Scan for the cell matching the given text and deliver its [X, Y] coordinate at center. 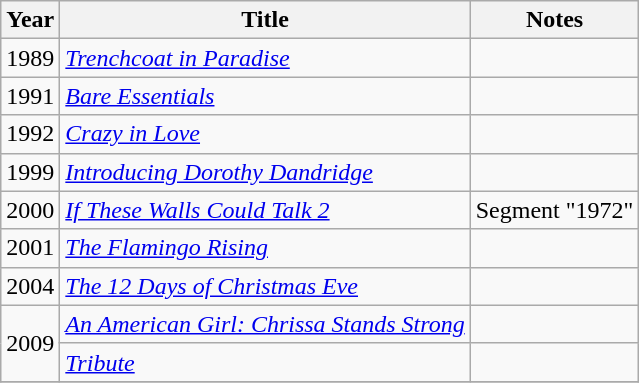
Title [265, 20]
An American Girl: Chrissa Stands Strong [265, 324]
2004 [30, 286]
If These Walls Could Talk 2 [265, 210]
Introducing Dorothy Dandridge [265, 172]
Trenchcoat in Paradise [265, 58]
Tribute [265, 362]
2009 [30, 343]
The 12 Days of Christmas Eve [265, 286]
2000 [30, 210]
Crazy in Love [265, 134]
Year [30, 20]
1991 [30, 96]
Segment "1972" [554, 210]
1992 [30, 134]
1989 [30, 58]
1999 [30, 172]
Notes [554, 20]
2001 [30, 248]
Bare Essentials [265, 96]
The Flamingo Rising [265, 248]
